Return [x, y] of the center of cell containing provided text 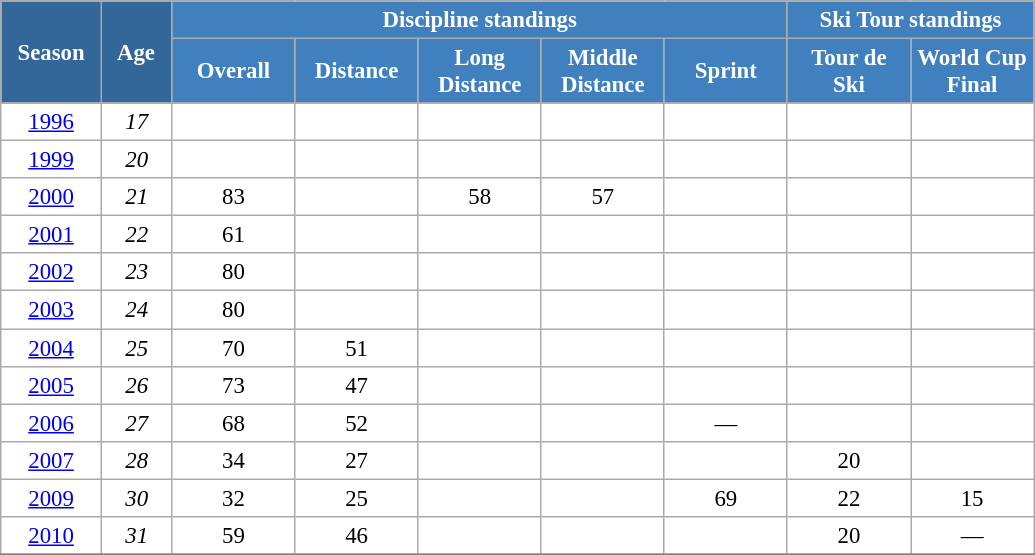
Overall [234, 72]
Age [136, 52]
2010 [52, 536]
51 [356, 348]
68 [234, 423]
1999 [52, 160]
69 [726, 498]
2007 [52, 460]
Long Distance [480, 72]
24 [136, 310]
59 [234, 536]
61 [234, 235]
Distance [356, 72]
30 [136, 498]
Discipline standings [480, 20]
32 [234, 498]
2005 [52, 385]
2000 [52, 197]
47 [356, 385]
28 [136, 460]
26 [136, 385]
21 [136, 197]
23 [136, 273]
2006 [52, 423]
15 [972, 498]
1996 [52, 122]
Sprint [726, 72]
52 [356, 423]
17 [136, 122]
Season [52, 52]
31 [136, 536]
57 [602, 197]
2003 [52, 310]
2004 [52, 348]
73 [234, 385]
Tour deSki [848, 72]
Middle Distance [602, 72]
70 [234, 348]
34 [234, 460]
Ski Tour standings [910, 20]
83 [234, 197]
2002 [52, 273]
2009 [52, 498]
World CupFinal [972, 72]
46 [356, 536]
58 [480, 197]
2001 [52, 235]
